Detect which cell encompasses the target text, then output its (X, Y) center coordinate. 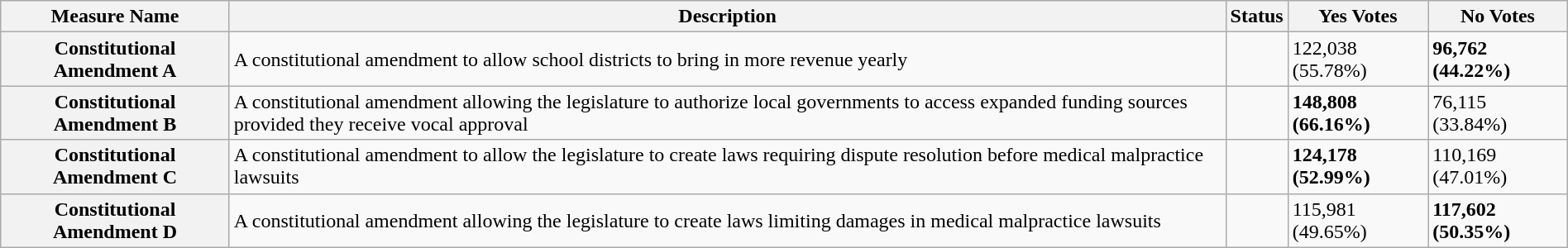
Constitutional Amendment B (116, 112)
124,178 (52.99%) (1358, 167)
115,981 (49.65%) (1358, 220)
A constitutional amendment allowing the legislature to create laws limiting damages in medical malpractice lawsuits (728, 220)
Status (1257, 17)
No Votes (1499, 17)
148,808 (66.16%) (1358, 112)
110,169 (47.01%) (1499, 167)
117,602 (50.35%) (1499, 220)
Constitutional Amendment A (116, 60)
Constitutional Amendment C (116, 167)
Description (728, 17)
A constitutional amendment to allow school districts to bring in more revenue yearly (728, 60)
Yes Votes (1358, 17)
96,762 (44.22%) (1499, 60)
122,038 (55.78%) (1358, 60)
76,115 (33.84%) (1499, 112)
Constitutional Amendment D (116, 220)
A constitutional amendment to allow the legislature to create laws requiring dispute resolution before medical malpractice lawsuits (728, 167)
Measure Name (116, 17)
